Return (x, y) of the center of cell containing provided text 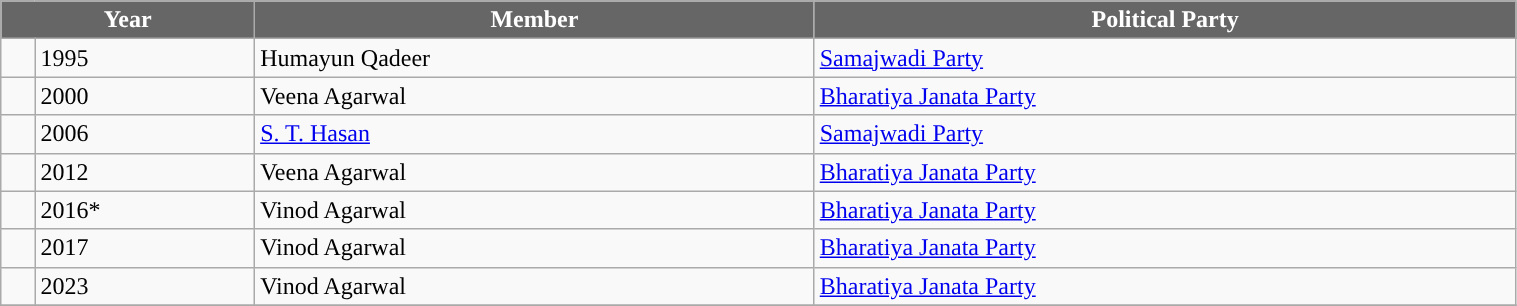
Political Party (1165, 20)
1995 (145, 58)
Humayun Qadeer (535, 58)
2016* (145, 210)
2000 (145, 96)
S. T. Hasan (535, 134)
2006 (145, 134)
2012 (145, 172)
2017 (145, 248)
Year (128, 20)
Member (535, 20)
2023 (145, 286)
